Extract the [x, y] coordinate from the center of the cell holding the provided text.  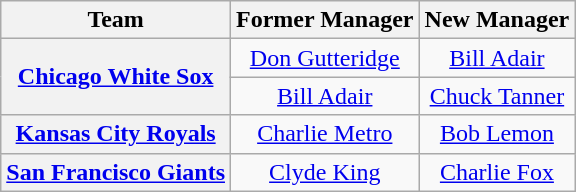
Kansas City Royals [116, 134]
Chuck Tanner [497, 96]
New Manager [497, 20]
Don Gutteridge [326, 58]
San Francisco Giants [116, 172]
Clyde King [326, 172]
Bob Lemon [497, 134]
Charlie Fox [497, 172]
Former Manager [326, 20]
Charlie Metro [326, 134]
Team [116, 20]
Chicago White Sox [116, 77]
